Find where the given text appears and provide that cell's center as (X, Y) coordinate. 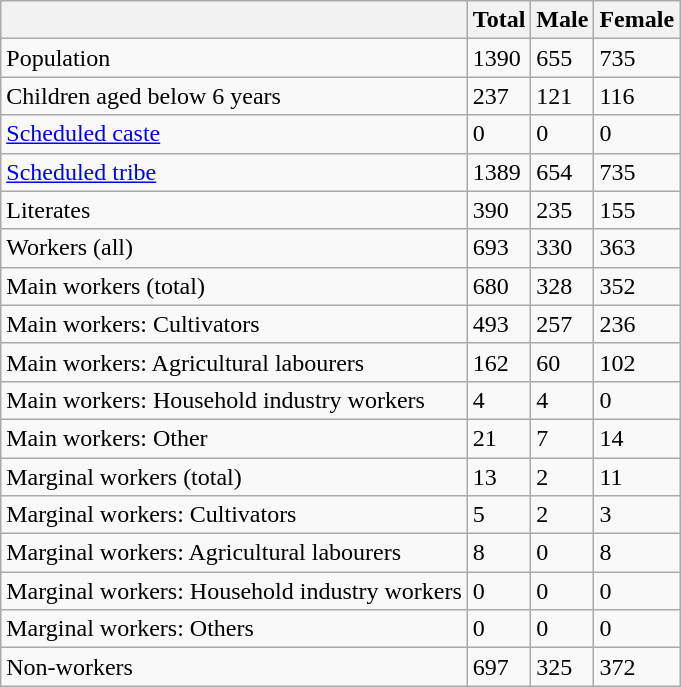
Marginal workers (total) (234, 477)
352 (637, 286)
14 (637, 438)
Population (234, 58)
328 (562, 286)
236 (637, 324)
Main workers: Household industry workers (234, 400)
257 (562, 324)
Literates (234, 210)
697 (499, 667)
5 (499, 515)
Main workers: Agricultural labourers (234, 362)
693 (499, 248)
1389 (499, 172)
680 (499, 286)
Workers (all) (234, 248)
235 (562, 210)
7 (562, 438)
655 (562, 58)
Marginal workers: Others (234, 629)
372 (637, 667)
330 (562, 248)
Scheduled caste (234, 134)
654 (562, 172)
162 (499, 362)
Main workers (total) (234, 286)
Total (499, 20)
Marginal workers: Household industry workers (234, 591)
3 (637, 515)
116 (637, 96)
1390 (499, 58)
Female (637, 20)
13 (499, 477)
325 (562, 667)
102 (637, 362)
Male (562, 20)
Marginal workers: Cultivators (234, 515)
121 (562, 96)
Marginal workers: Agricultural labourers (234, 553)
390 (499, 210)
Main workers: Cultivators (234, 324)
Main workers: Other (234, 438)
Non-workers (234, 667)
363 (637, 248)
Children aged below 6 years (234, 96)
11 (637, 477)
Scheduled tribe (234, 172)
21 (499, 438)
493 (499, 324)
60 (562, 362)
237 (499, 96)
155 (637, 210)
